From the cell containing the given text, extract its center point as [X, Y] coordinate. 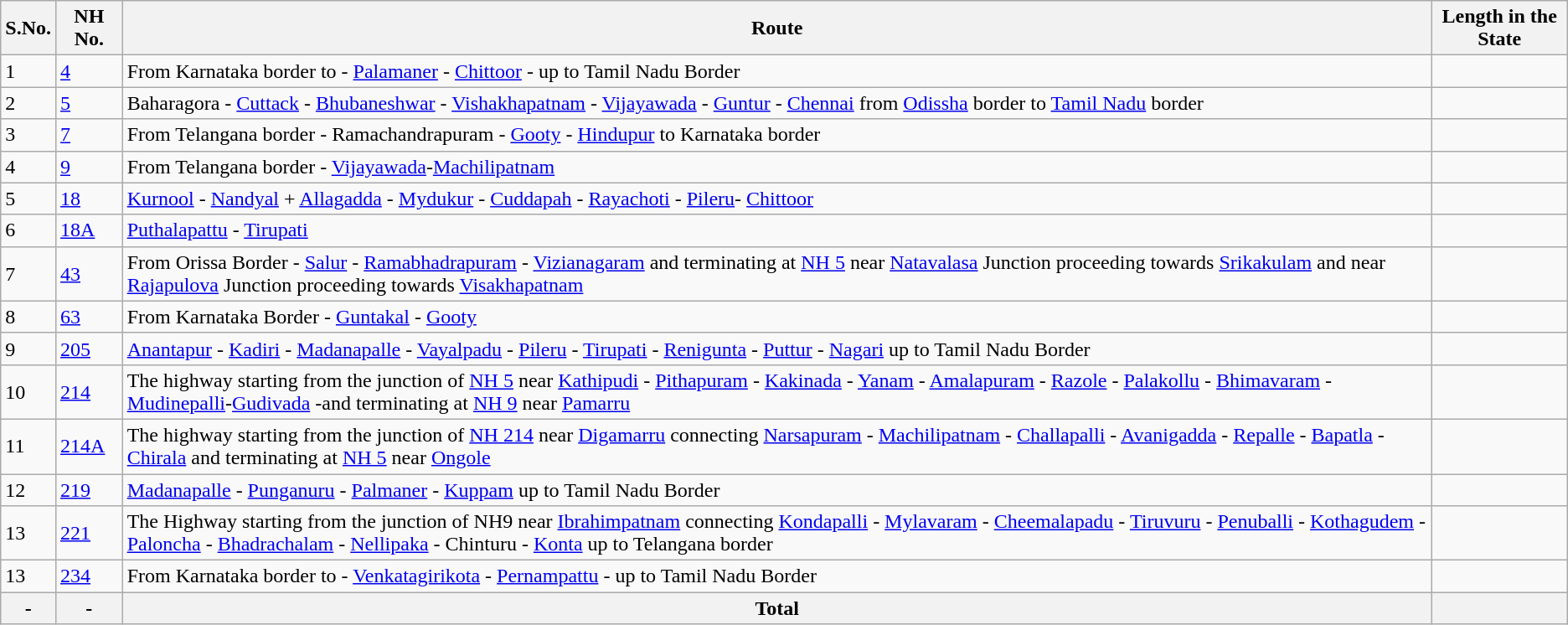
234 [89, 576]
8 [28, 317]
6 [28, 230]
Kurnool - Nandyal + Allagadda - Mydukur - Cuddapah - Rayachoti - Pileru- Chittoor [777, 199]
214 [89, 392]
11 [28, 446]
Route [777, 28]
Puthalapattu - Tirupati [777, 230]
219 [89, 490]
214A [89, 446]
Madanapalle - Punganuru - Palmaner - Kuppam up to Tamil Nadu Border [777, 490]
From Telangana border - Vijayawada-Machilipatnam [777, 167]
Length in the State [1499, 28]
From Karnataka border to - Palamaner - Chittoor - up to Tamil Nadu Border [777, 71]
63 [89, 317]
43 [89, 273]
From Telangana border - Ramachandrapuram - Gooty - Hindupur to Karnataka border [777, 135]
From Karnataka border to - Venkatagirikota - Pernampattu - up to Tamil Nadu Border [777, 576]
3 [28, 135]
205 [89, 349]
1 [28, 71]
Total [777, 608]
NH No. [89, 28]
10 [28, 392]
18 [89, 199]
12 [28, 490]
S.No. [28, 28]
2 [28, 103]
Anantapur - Kadiri - Madanapalle - Vayalpadu - Pileru - Tirupati - Renigunta - Puttur - Nagari up to Tamil Nadu Border [777, 349]
221 [89, 533]
Baharagora - Cuttack - Bhubaneshwar - Vishakhapatnam - Vijayawada - Guntur - Chennai from Odissha border to Tamil Nadu border [777, 103]
18A [89, 230]
From Karnataka Border - Guntakal - Gooty [777, 317]
